Locate the cell with the specified text and output its (X, Y) center coordinate. 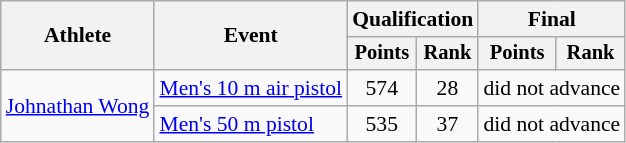
Johnathan Wong (78, 106)
574 (382, 88)
Event (250, 36)
37 (447, 124)
Final (552, 19)
28 (447, 88)
Men's 50 m pistol (250, 124)
Men's 10 m air pistol (250, 88)
Athlete (78, 36)
535 (382, 124)
Qualification (412, 19)
